Identify which cell holds the provided text, then report its [x, y] central coordinate. 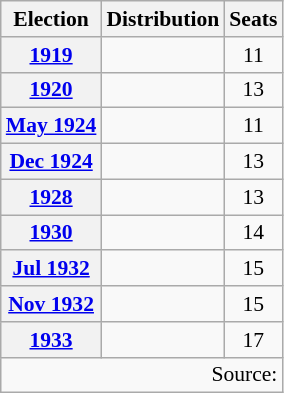
17 [253, 340]
Dec 1924 [52, 162]
May 1924 [52, 126]
Jul 1932 [52, 269]
Distribution [162, 19]
1930 [52, 233]
Source: [142, 375]
1920 [52, 90]
1919 [52, 55]
Nov 1932 [52, 304]
Seats [253, 19]
1928 [52, 197]
1933 [52, 340]
Election [52, 19]
14 [253, 233]
